For the text-containing cell, return its midpoint in (X, Y) coordinate format. 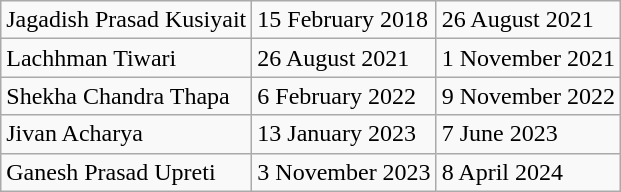
Shekha Chandra Thapa (126, 96)
1 November 2021 (528, 58)
Lachhman Tiwari (126, 58)
3 November 2023 (344, 172)
15 February 2018 (344, 20)
Ganesh Prasad Upreti (126, 172)
Jagadish Prasad Kusiyait (126, 20)
7 June 2023 (528, 134)
6 February 2022 (344, 96)
8 April 2024 (528, 172)
13 January 2023 (344, 134)
9 November 2022 (528, 96)
Jivan Acharya (126, 134)
